Output the (X, Y) coordinate of the center of the cell containing the given text.  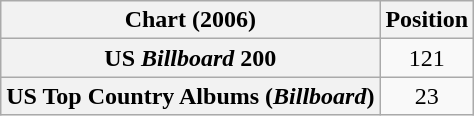
Position (427, 20)
121 (427, 58)
US Billboard 200 (190, 58)
23 (427, 96)
Chart (2006) (190, 20)
US Top Country Albums (Billboard) (190, 96)
